Return the [x, y] coordinate for the center point of the cell that contains the specified text.  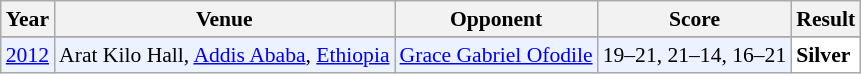
19–21, 21–14, 16–21 [695, 55]
Year [28, 19]
Arat Kilo Hall, Addis Ababa, Ethiopia [224, 55]
Silver [826, 55]
Venue [224, 19]
2012 [28, 55]
Result [826, 19]
Grace Gabriel Ofodile [496, 55]
Score [695, 19]
Opponent [496, 19]
